Locate the cell with the specified text and output its [X, Y] center coordinate. 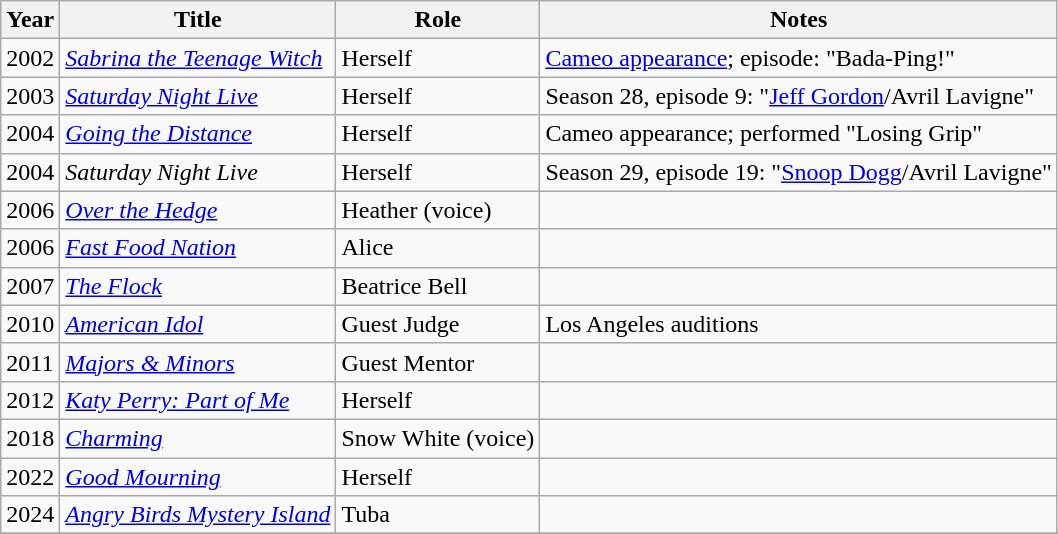
Over the Hedge [198, 210]
Role [438, 20]
Guest Judge [438, 324]
2018 [30, 438]
Charming [198, 438]
2024 [30, 515]
2022 [30, 477]
Year [30, 20]
Fast Food Nation [198, 248]
Alice [438, 248]
Tuba [438, 515]
2011 [30, 362]
Season 28, episode 9: "Jeff Gordon/Avril Lavigne" [799, 96]
2003 [30, 96]
Cameo appearance; performed "Losing Grip" [799, 134]
Guest Mentor [438, 362]
Beatrice Bell [438, 286]
Angry Birds Mystery Island [198, 515]
Title [198, 20]
Season 29, episode 19: "Snoop Dogg/Avril Lavigne" [799, 172]
Los Angeles auditions [799, 324]
2010 [30, 324]
Notes [799, 20]
Sabrina the Teenage Witch [198, 58]
2007 [30, 286]
The Flock [198, 286]
Heather (voice) [438, 210]
American Idol [198, 324]
2002 [30, 58]
Majors & Minors [198, 362]
Cameo appearance; episode: "Bada-Ping!" [799, 58]
2012 [30, 400]
Snow White (voice) [438, 438]
Going the Distance [198, 134]
Good Mourning [198, 477]
Katy Perry: Part of Me [198, 400]
